Extract the [x, y] coordinate from the center of the cell holding the provided text.  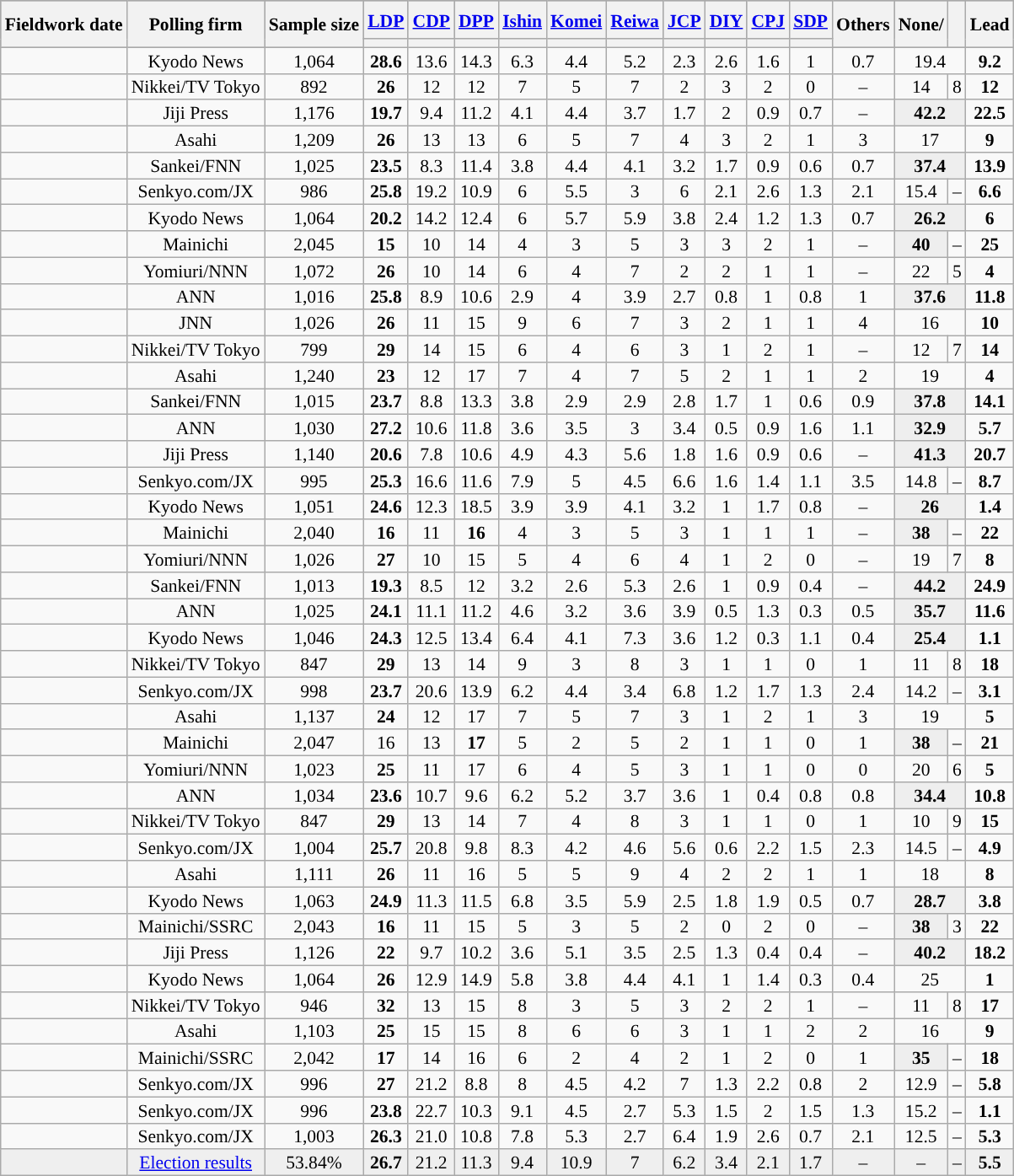
18.5 [476, 506]
1,209 [314, 140]
799 [314, 349]
28.6 [386, 61]
9.7 [431, 953]
SDP [811, 20]
28.7 [931, 900]
14.3 [476, 61]
Lead [990, 24]
24.3 [386, 637]
1,240 [314, 376]
15.2 [921, 1109]
LDP [386, 20]
5.1 [577, 953]
7.9 [523, 481]
13.3 [476, 401]
23.6 [386, 796]
9.2 [990, 61]
24.6 [386, 506]
1,111 [314, 873]
11.1 [431, 612]
JNN [196, 324]
53.84% [314, 1163]
37.4 [931, 165]
Others [863, 24]
15.4 [921, 192]
23.5 [386, 165]
40 [921, 244]
12.3 [431, 506]
Sample size [314, 24]
1,176 [314, 113]
986 [314, 192]
23.8 [386, 1109]
20 [921, 769]
34.4 [931, 796]
9.1 [523, 1109]
21.0 [431, 1136]
19.7 [386, 113]
37.8 [931, 401]
1,137 [314, 717]
9.8 [476, 848]
11.4 [476, 165]
7.3 [635, 637]
Komei [577, 20]
25.3 [386, 481]
Ishin [523, 20]
2,042 [314, 1057]
946 [314, 1005]
25.7 [386, 848]
3.1 [990, 690]
22.5 [990, 113]
892 [314, 86]
1,103 [314, 1032]
13.4 [476, 637]
1,126 [314, 953]
1,003 [314, 1136]
19.4 [931, 61]
8.7 [990, 481]
42.2 [931, 113]
8.9 [431, 297]
DIY [727, 20]
19.3 [386, 585]
14.5 [921, 848]
20.8 [431, 848]
2,045 [314, 244]
26.2 [931, 217]
10.3 [476, 1109]
DPP [476, 20]
2,047 [314, 744]
CDP [431, 20]
20.2 [386, 217]
1,030 [314, 428]
14.1 [990, 401]
None/ [921, 24]
995 [314, 481]
1,051 [314, 506]
27.2 [386, 428]
Reiwa [635, 20]
37.6 [931, 297]
24.1 [386, 612]
13.6 [431, 61]
1,023 [314, 769]
10.7 [431, 796]
CPJ [768, 20]
Election results [196, 1163]
12.4 [476, 217]
1,016 [314, 297]
19.2 [431, 192]
26.7 [386, 1163]
2.8 [684, 401]
35 [921, 1057]
21 [990, 744]
25.4 [931, 637]
16.6 [431, 481]
26.3 [386, 1136]
32.9 [931, 428]
24 [386, 717]
1,034 [314, 796]
1,046 [314, 637]
14.9 [476, 980]
8.5 [431, 585]
22.7 [431, 1109]
1,063 [314, 900]
14.8 [921, 481]
Polling firm [196, 24]
9.6 [476, 796]
20.7 [990, 454]
35.7 [931, 612]
1,004 [314, 848]
998 [314, 690]
32 [386, 1005]
Fieldwork date [64, 24]
1,140 [314, 454]
23 [386, 376]
1,013 [314, 585]
JCP [684, 20]
44.2 [931, 585]
40.2 [931, 953]
41.3 [931, 454]
18.2 [990, 953]
1,072 [314, 270]
10.2 [476, 953]
4.3 [577, 454]
11.5 [476, 900]
6.3 [523, 61]
2,043 [314, 926]
2,040 [314, 533]
1,015 [314, 401]
